For the text-containing cell, return its midpoint in (x, y) coordinate format. 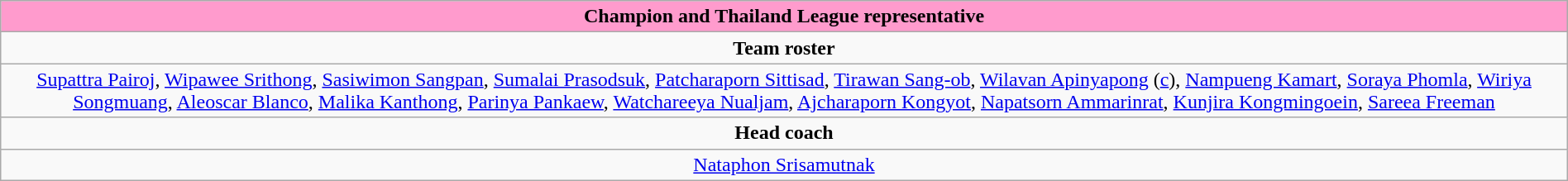
Champion and Thailand League representative (784, 17)
Head coach (784, 133)
Nataphon Srisamutnak (784, 164)
Team roster (784, 48)
